Identify which cell holds the provided text, then report its (x, y) central coordinate. 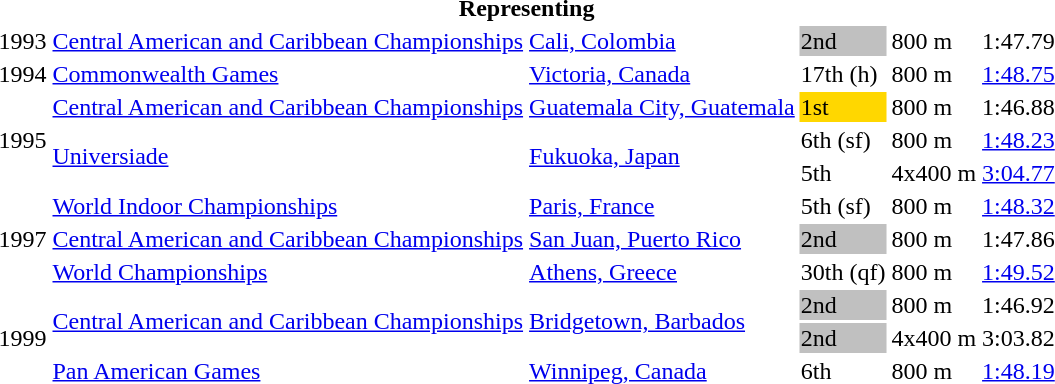
World Championships (288, 272)
17th (h) (843, 74)
Cali, Colombia (662, 41)
Bridgetown, Barbados (662, 322)
Universiade (288, 156)
Fukuoka, Japan (662, 156)
World Indoor Championships (288, 206)
Athens, Greece (662, 272)
1st (843, 107)
5th (sf) (843, 206)
30th (qf) (843, 272)
Victoria, Canada (662, 74)
6th (sf) (843, 140)
5th (843, 173)
Commonwealth Games (288, 74)
San Juan, Puerto Rico (662, 239)
Guatemala City, Guatemala (662, 107)
Paris, France (662, 206)
